Output the (X, Y) coordinate of the center of the cell containing the given text.  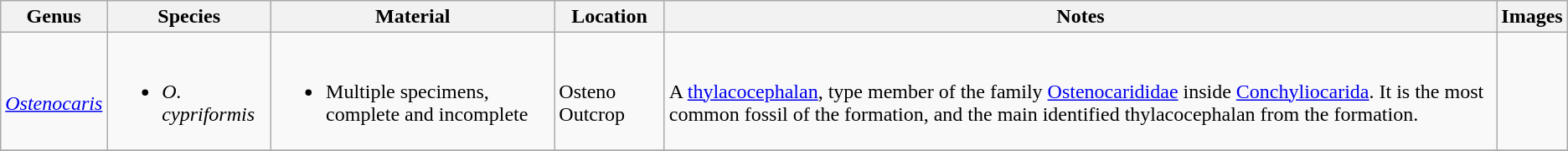
Images (1532, 17)
Osteno Outcrop (610, 91)
Multiple specimens, complete and incomplete (413, 91)
Genus (54, 17)
Material (413, 17)
Location (610, 17)
Notes (1081, 17)
O. cypriformis (189, 91)
Species (189, 17)
Ostenocaris (54, 91)
